Provide the (X, Y) coordinate of the cell's center where the given text is located.  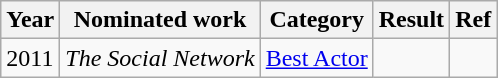
Best Actor (316, 58)
2011 (30, 58)
Year (30, 20)
Ref (474, 20)
Result (411, 20)
The Social Network (160, 58)
Nominated work (160, 20)
Category (316, 20)
